Locate the cell with the specified text and output its [x, y] center coordinate. 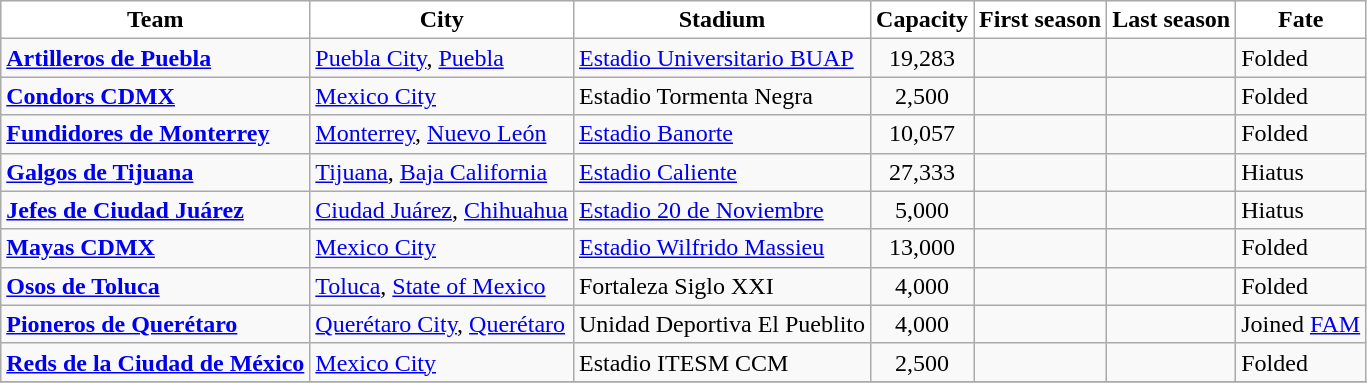
Artilleros de Puebla [156, 58]
Estadio Universitario BUAP [722, 58]
Monterrey, Nuevo León [442, 134]
Stadium [722, 20]
13,000 [922, 248]
Estadio Tormenta Negra [722, 96]
Estadio Banorte [722, 134]
Pioneros de Querétaro [156, 324]
Jefes de Ciudad Juárez [156, 210]
First season [1040, 20]
27,333 [922, 172]
5,000 [922, 210]
Fortaleza Siglo XXI [722, 286]
Tijuana, Baja California [442, 172]
Capacity [922, 20]
19,283 [922, 58]
Estadio Caliente [722, 172]
10,057 [922, 134]
Team [156, 20]
Estadio 20 de Noviembre [722, 210]
Estadio Wilfrido Massieu [722, 248]
Toluca, State of Mexico [442, 286]
Unidad Deportiva El Pueblito [722, 324]
Osos de Toluca [156, 286]
Puebla City, Puebla [442, 58]
Joined FAM [1301, 324]
Last season [1172, 20]
City [442, 20]
Querétaro City, Querétaro [442, 324]
Mayas CDMX [156, 248]
Estadio ITESM CCM [722, 362]
Galgos de Tijuana [156, 172]
Reds de la Ciudad de México [156, 362]
Condors CDMX [156, 96]
Fundidores de Monterrey [156, 134]
Fate [1301, 20]
Ciudad Juárez, Chihuahua [442, 210]
